Pinpoint the cell where the given text exists, returning its [X, Y] midpoint coordinate. 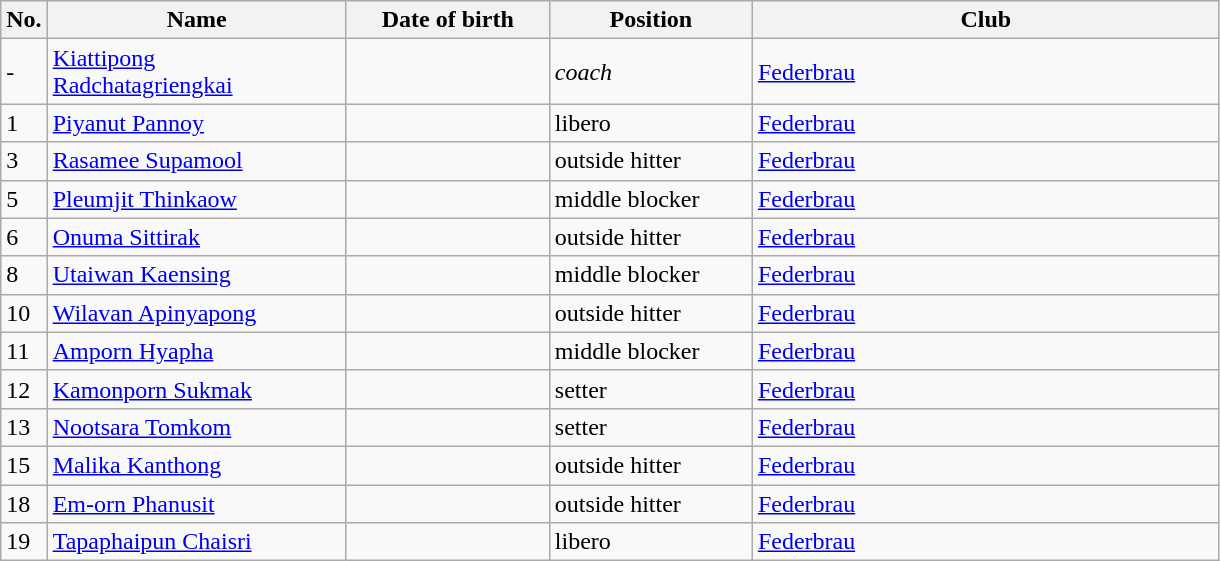
Em-orn Phanusit [196, 503]
Utaiwan Kaensing [196, 275]
Club [986, 20]
No. [24, 20]
11 [24, 351]
Rasamee Supamool [196, 161]
Nootsara Tomkom [196, 427]
Amporn Hyapha [196, 351]
18 [24, 503]
3 [24, 161]
Kiattipong Radchatagriengkai [196, 72]
Tapaphaipun Chaisri [196, 542]
13 [24, 427]
15 [24, 465]
Date of birth [448, 20]
12 [24, 389]
1 [24, 123]
- [24, 72]
coach [650, 72]
Wilavan Apinyapong [196, 313]
Pleumjit Thinkaow [196, 199]
Onuma Sittirak [196, 237]
Position [650, 20]
Kamonporn Sukmak [196, 389]
19 [24, 542]
6 [24, 237]
5 [24, 199]
Name [196, 20]
10 [24, 313]
8 [24, 275]
Malika Kanthong [196, 465]
Piyanut Pannoy [196, 123]
